Return the [x, y] coordinate for the center point of the cell that contains the specified text.  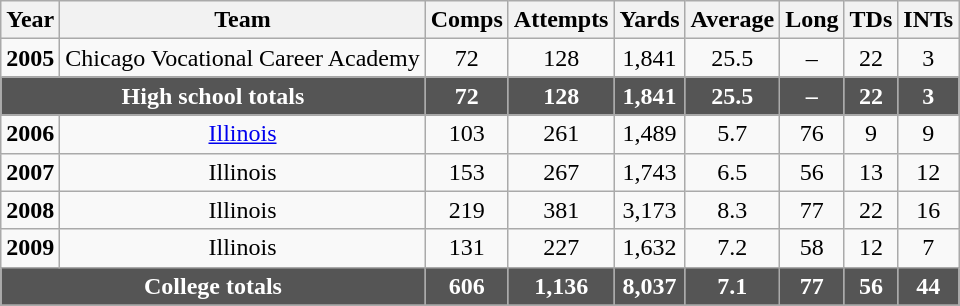
1,136 [561, 286]
INTs [928, 20]
2008 [30, 210]
7 [928, 248]
227 [561, 248]
1,632 [650, 248]
7.1 [732, 286]
76 [812, 134]
8.3 [732, 210]
Average [732, 20]
13 [871, 172]
Chicago Vocational Career Academy [242, 58]
Team [242, 20]
153 [466, 172]
1,743 [650, 172]
131 [466, 248]
7.2 [732, 248]
Long [812, 20]
2007 [30, 172]
Comps [466, 20]
High school totals [213, 96]
606 [466, 286]
Attempts [561, 20]
219 [466, 210]
6.5 [732, 172]
Yards [650, 20]
267 [561, 172]
2005 [30, 58]
1,489 [650, 134]
2006 [30, 134]
2009 [30, 248]
261 [561, 134]
8,037 [650, 286]
16 [928, 210]
3,173 [650, 210]
Year [30, 20]
44 [928, 286]
TDs [871, 20]
58 [812, 248]
103 [466, 134]
5.7 [732, 134]
College totals [213, 286]
381 [561, 210]
